Return the (x, y) coordinate for the center point of the cell that contains the specified text.  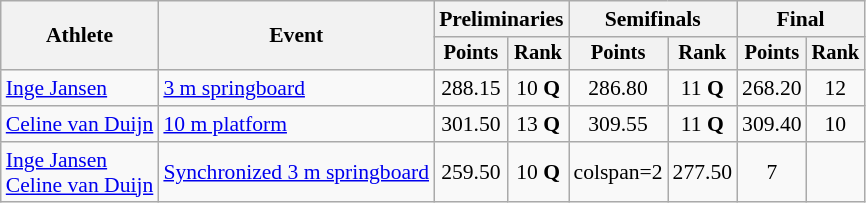
Event (296, 36)
Celine van Duijn (80, 124)
277.50 (702, 172)
Athlete (80, 36)
Inge Jansen (80, 88)
Semifinals (652, 19)
Preliminaries (501, 19)
268.20 (772, 88)
Final (800, 19)
3 m springboard (296, 88)
288.15 (471, 88)
colspan=2 (618, 172)
259.50 (471, 172)
7 (772, 172)
12 (836, 88)
Synchronized 3 m springboard (296, 172)
10 (836, 124)
309.55 (618, 124)
286.80 (618, 88)
Inge JansenCeline van Duijn (80, 172)
10 m platform (296, 124)
309.40 (772, 124)
301.50 (471, 124)
13 Q (538, 124)
